Output the [x, y] coordinate of the center of the cell containing the given text.  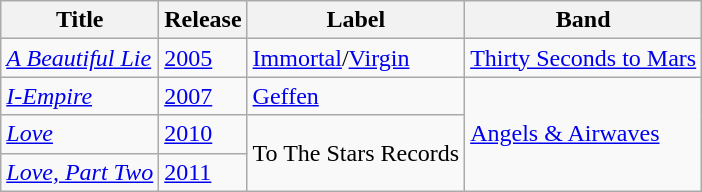
Love [80, 134]
2011 [203, 172]
Label [356, 20]
2010 [203, 134]
I-Empire [80, 96]
Release [203, 20]
Band [584, 20]
Immortal/Virgin [356, 58]
Thirty Seconds to Mars [584, 58]
Title [80, 20]
Geffen [356, 96]
2007 [203, 96]
Love, Part Two [80, 172]
A Beautiful Lie [80, 58]
Angels & Airwaves [584, 134]
2005 [203, 58]
To The Stars Records [356, 153]
